Identify which cell holds the provided text, then report its (X, Y) central coordinate. 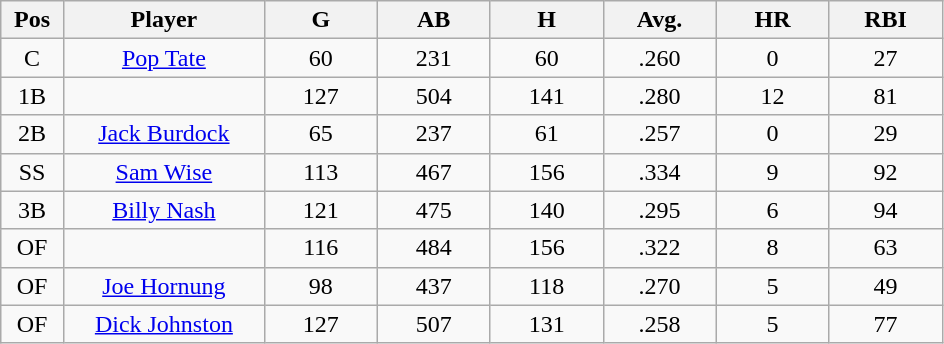
77 (886, 324)
6 (772, 210)
12 (772, 96)
Dick Johnston (164, 324)
475 (434, 210)
9 (772, 172)
27 (886, 58)
118 (546, 286)
2B (32, 134)
Avg. (660, 20)
.270 (660, 286)
467 (434, 172)
SS (32, 172)
.280 (660, 96)
.334 (660, 172)
.258 (660, 324)
3B (32, 210)
141 (546, 96)
RBI (886, 20)
237 (434, 134)
Pop Tate (164, 58)
AB (434, 20)
437 (434, 286)
121 (320, 210)
92 (886, 172)
Joe Hornung (164, 286)
Pos (32, 20)
H (546, 20)
1B (32, 96)
Billy Nash (164, 210)
113 (320, 172)
65 (320, 134)
.257 (660, 134)
.260 (660, 58)
29 (886, 134)
.295 (660, 210)
98 (320, 286)
81 (886, 96)
.322 (660, 248)
Player (164, 20)
94 (886, 210)
63 (886, 248)
484 (434, 248)
G (320, 20)
507 (434, 324)
8 (772, 248)
140 (546, 210)
116 (320, 248)
61 (546, 134)
Jack Burdock (164, 134)
504 (434, 96)
131 (546, 324)
Sam Wise (164, 172)
231 (434, 58)
C (32, 58)
49 (886, 286)
HR (772, 20)
